From the cell containing the given text, extract its center point as (X, Y) coordinate. 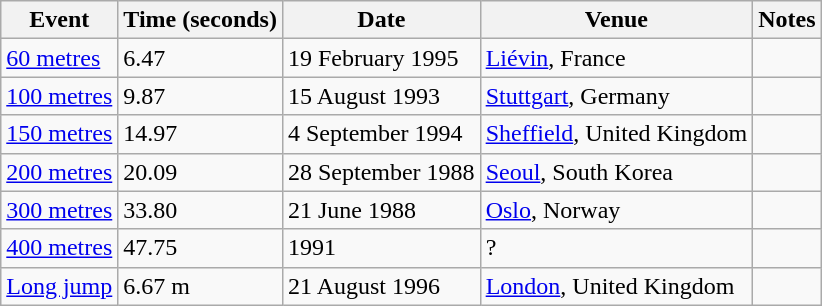
? (616, 248)
15 August 1993 (381, 96)
6.67 m (200, 286)
Notes (787, 20)
300 metres (60, 210)
Seoul, South Korea (616, 172)
Venue (616, 20)
Sheffield, United Kingdom (616, 134)
Stuttgart, Germany (616, 96)
6.47 (200, 58)
47.75 (200, 248)
4 September 1994 (381, 134)
20.09 (200, 172)
60 metres (60, 58)
London, United Kingdom (616, 286)
Oslo, Norway (616, 210)
14.97 (200, 134)
Time (seconds) (200, 20)
1991 (381, 248)
200 metres (60, 172)
100 metres (60, 96)
Date (381, 20)
21 June 1988 (381, 210)
Liévin, France (616, 58)
19 February 1995 (381, 58)
Long jump (60, 286)
21 August 1996 (381, 286)
150 metres (60, 134)
Event (60, 20)
28 September 1988 (381, 172)
9.87 (200, 96)
33.80 (200, 210)
400 metres (60, 248)
